Determine the [x, y] coordinate at the center of the cell enclosing the given text.  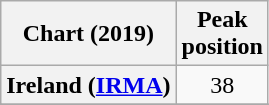
Ireland (IRMA) [88, 85]
38 [222, 85]
Chart (2019) [88, 34]
Peakposition [222, 34]
